For the text-containing cell, return its midpoint in (X, Y) coordinate format. 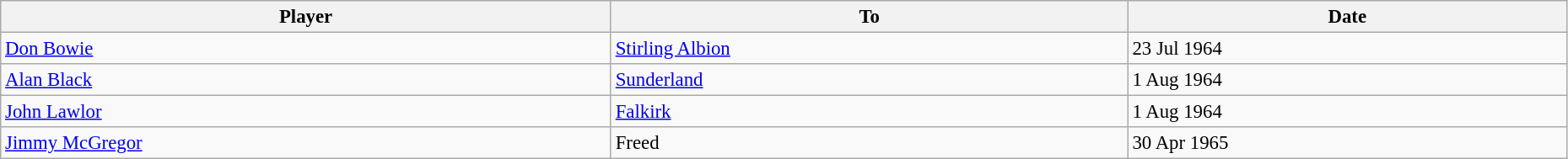
Don Bowie (306, 49)
Alan Black (306, 80)
To (869, 17)
John Lawlor (306, 112)
Date (1347, 17)
Sunderland (869, 80)
Player (306, 17)
Falkirk (869, 112)
Stirling Albion (869, 49)
Jimmy McGregor (306, 143)
23 Jul 1964 (1347, 49)
Freed (869, 143)
30 Apr 1965 (1347, 143)
